Find where the given text appears and provide that cell's center as [X, Y] coordinate. 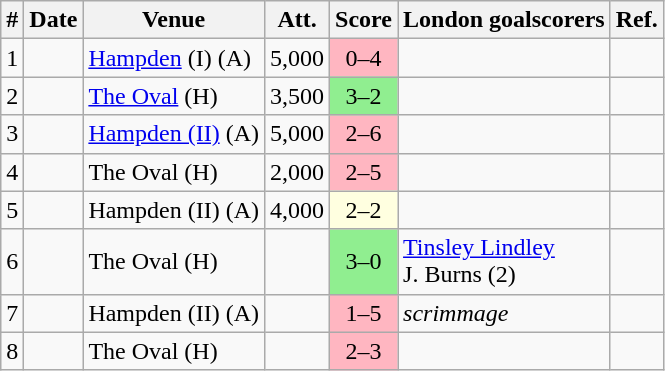
2 [12, 96]
# [12, 20]
Tinsley Lindley J. Burns (2) [504, 262]
0–4 [364, 58]
1 [12, 58]
Score [364, 20]
1–5 [364, 313]
3–2 [364, 96]
4,000 [298, 210]
8 [12, 351]
6 [12, 262]
2–3 [364, 351]
3–0 [364, 262]
Ref. [636, 20]
Att. [298, 20]
2–6 [364, 134]
3 [12, 134]
Date [54, 20]
5 [12, 210]
2–2 [364, 210]
Venue [174, 20]
4 [12, 172]
2–5 [364, 172]
London goalscorers [504, 20]
7 [12, 313]
Hampden (I) (A) [174, 58]
2,000 [298, 172]
scrimmage [504, 313]
3,500 [298, 96]
